From the cell containing the given text, extract its center point as [x, y] coordinate. 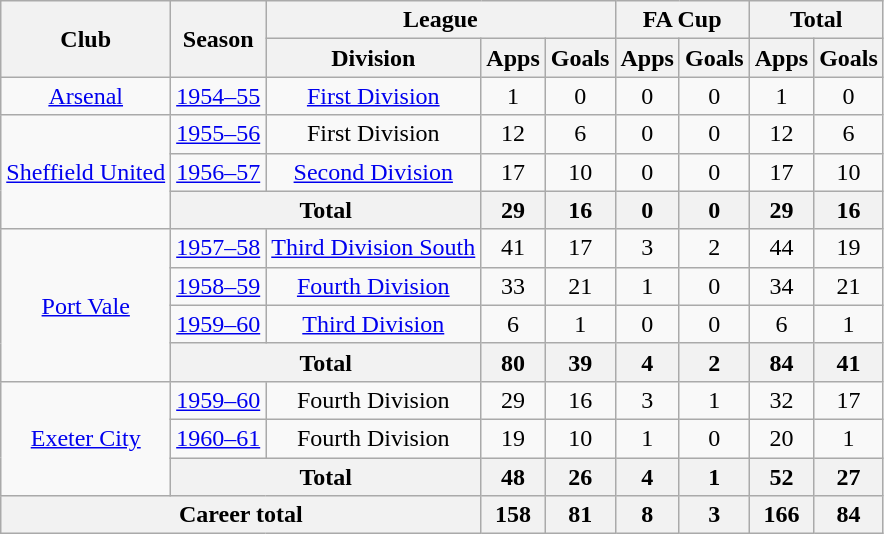
20 [781, 438]
1957–58 [218, 248]
81 [580, 515]
27 [849, 477]
26 [580, 477]
52 [781, 477]
33 [513, 286]
Exeter City [86, 438]
8 [647, 515]
FA Cup [682, 20]
1956–57 [218, 172]
Port Vale [86, 305]
Third Division South [374, 248]
39 [580, 362]
Club [86, 39]
Season [218, 39]
1958–59 [218, 286]
1960–61 [218, 438]
34 [781, 286]
Division [374, 58]
158 [513, 515]
48 [513, 477]
32 [781, 400]
44 [781, 248]
80 [513, 362]
Career total [241, 515]
Arsenal [86, 96]
League [440, 20]
Second Division [374, 172]
Sheffield United [86, 172]
1955–56 [218, 134]
Third Division [374, 324]
1954–55 [218, 96]
166 [781, 515]
